Identify which cell holds the provided text, then report its (X, Y) central coordinate. 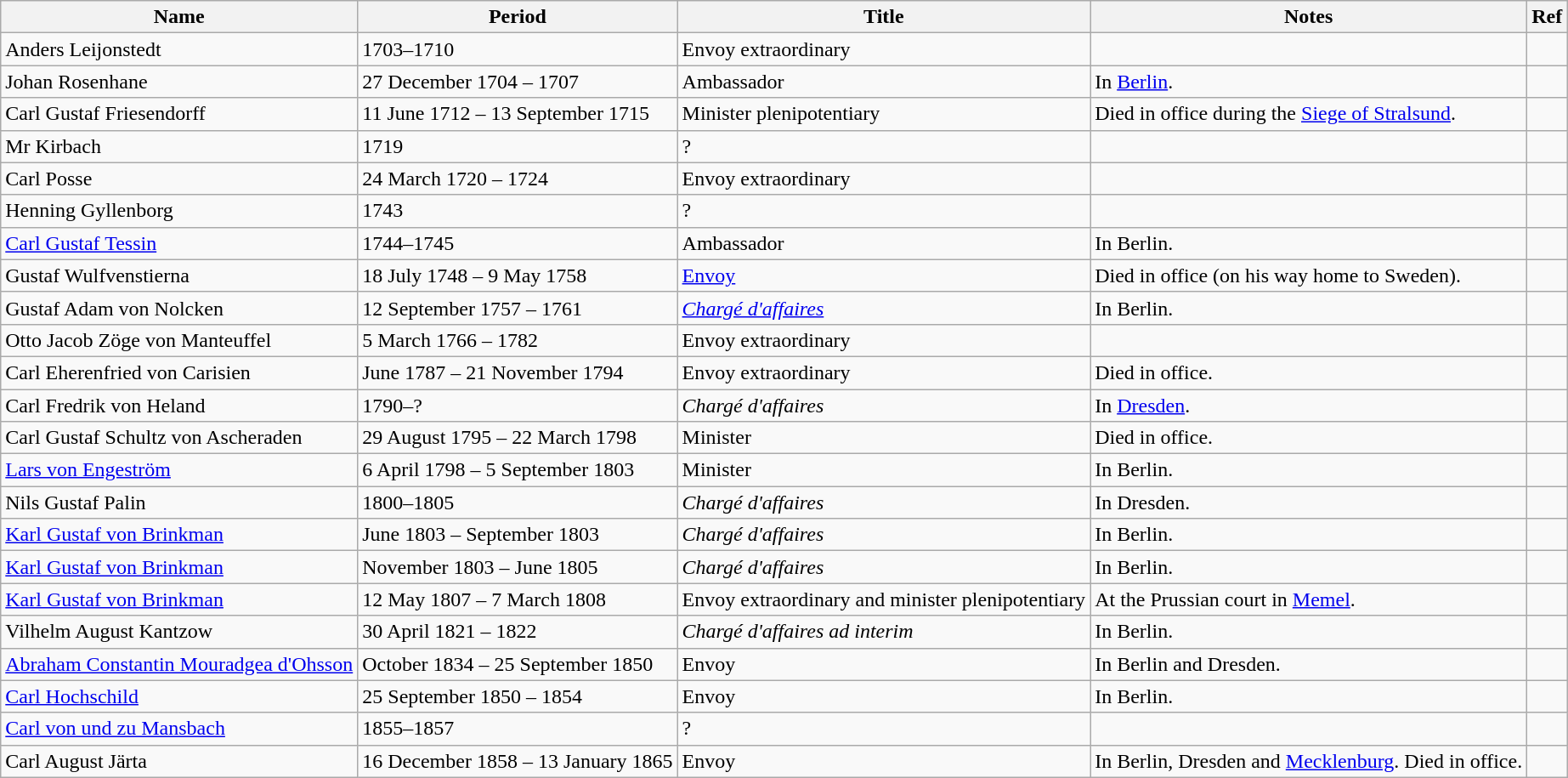
Johan Rosenhane (179, 82)
Otto Jacob Zöge von Manteuffel (179, 340)
12 May 1807 – 7 March 1808 (518, 599)
12 September 1757 – 1761 (518, 308)
24 March 1720 – 1724 (518, 179)
In Berlin and Dresden. (1309, 664)
Gustaf Adam von Nolcken (179, 308)
Died in office during the Siege of Stralsund. (1309, 114)
1743 (518, 211)
Carl Posse (179, 179)
Lars von Engeström (179, 470)
Carl Gustaf Tessin (179, 243)
Nils Gustaf Palin (179, 503)
Carl Gustaf Schultz von Ascheraden (179, 438)
Chargé d'affaires ad interim (884, 632)
Anders Leijonstedt (179, 49)
Carl Fredrik von Heland (179, 406)
Mr Kirbach (179, 146)
Notes (1309, 17)
October 1834 – 25 September 1850 (518, 664)
6 April 1798 – 5 September 1803 (518, 470)
Carl August Järta (179, 761)
Gustaf Wulfvenstierna (179, 275)
At the Prussian court in Memel. (1309, 599)
16 December 1858 – 13 January 1865 (518, 761)
Carl Eherenfried von Carisien (179, 372)
Died in office (on his way home to Sweden). (1309, 275)
Ref (1547, 17)
Carl Hochschild (179, 696)
June 1787 – 21 November 1794 (518, 372)
Abraham Constantin Mouradgea d'Ohsson (179, 664)
27 December 1704 – 1707 (518, 82)
25 September 1850 – 1854 (518, 696)
30 April 1821 – 1822 (518, 632)
Minister plenipotentiary (884, 114)
1744–1745 (518, 243)
Vilhelm August Kantzow (179, 632)
5 March 1766 – 1782 (518, 340)
Period (518, 17)
11 June 1712 – 13 September 1715 (518, 114)
1719 (518, 146)
Name (179, 17)
Carl Gustaf Friesendorff (179, 114)
1855–1857 (518, 729)
June 1803 – September 1803 (518, 535)
Title (884, 17)
1800–1805 (518, 503)
Envoy extraordinary and minister plenipotentiary (884, 599)
18 July 1748 – 9 May 1758 (518, 275)
1703–1710 (518, 49)
Carl von und zu Mansbach (179, 729)
In Berlin, Dresden and Mecklenburg. Died in office. (1309, 761)
Henning Gyllenborg (179, 211)
29 August 1795 – 22 March 1798 (518, 438)
1790–? (518, 406)
November 1803 – June 1805 (518, 567)
